Provide the [x, y] coordinate of the cell's center where the given text is located.  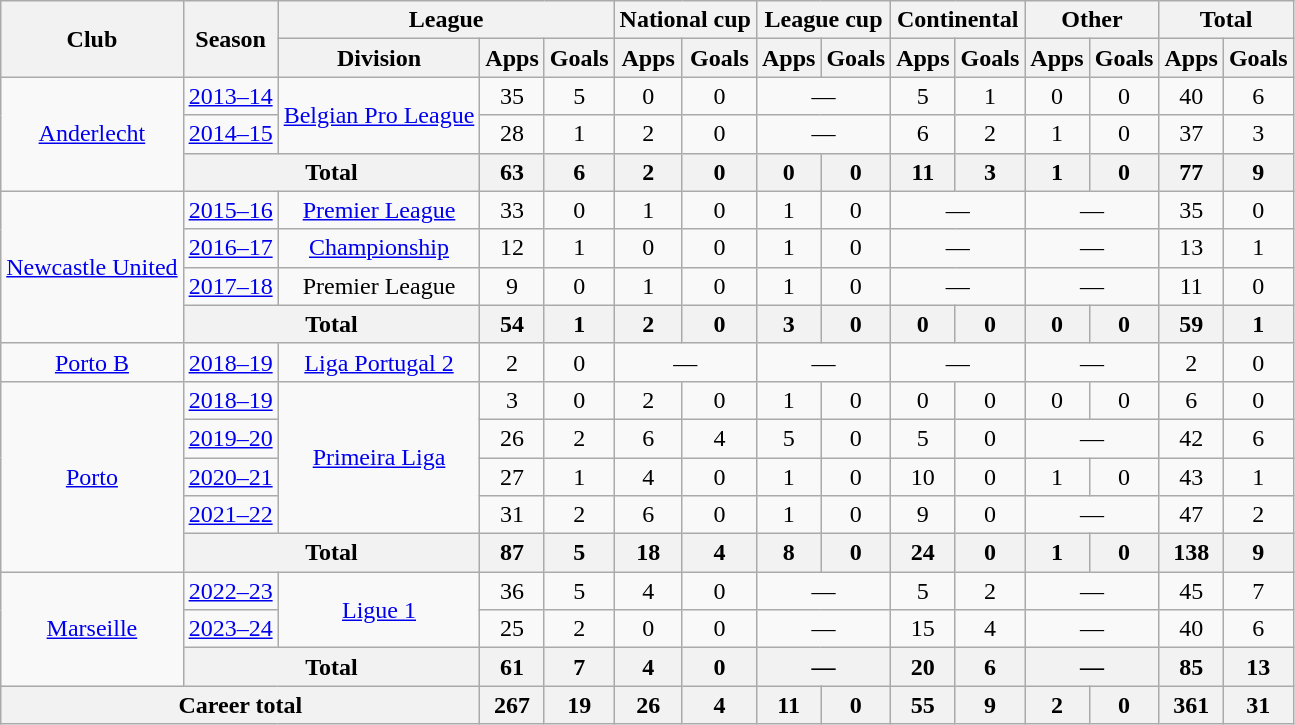
2021–22 [230, 515]
55 [923, 705]
36 [512, 591]
27 [512, 477]
45 [1191, 591]
42 [1191, 438]
2015–16 [230, 210]
2023–24 [230, 629]
28 [512, 134]
Club [92, 39]
12 [512, 248]
25 [512, 629]
Anderlecht [92, 134]
33 [512, 210]
Primeira Liga [379, 457]
Career total [240, 705]
2019–20 [230, 438]
19 [579, 705]
Championship [379, 248]
63 [512, 172]
Porto [92, 476]
2017–18 [230, 286]
Newcastle United [92, 267]
47 [1191, 515]
2016–17 [230, 248]
Other [1092, 20]
League cup [823, 20]
2020–21 [230, 477]
43 [1191, 477]
138 [1191, 553]
87 [512, 553]
Belgian Pro League [379, 115]
Ligue 1 [379, 610]
20 [923, 667]
85 [1191, 667]
2013–14 [230, 96]
Season [230, 39]
267 [512, 705]
League [446, 20]
Marseille [92, 629]
77 [1191, 172]
361 [1191, 705]
Continental [958, 20]
2022–23 [230, 591]
8 [788, 553]
37 [1191, 134]
10 [923, 477]
Liga Portugal 2 [379, 362]
61 [512, 667]
24 [923, 553]
59 [1191, 324]
2014–15 [230, 134]
National cup [685, 20]
15 [923, 629]
18 [648, 553]
Division [379, 58]
Porto B [92, 362]
54 [512, 324]
